Provide the [X, Y] coordinate of the cell's center where the given text is located.  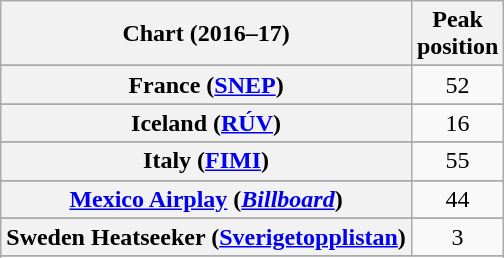
44 [457, 199]
Iceland (RÚV) [206, 123]
Italy (FIMI) [206, 161]
3 [457, 237]
Chart (2016–17) [206, 34]
16 [457, 123]
Mexico Airplay (Billboard) [206, 199]
52 [457, 85]
55 [457, 161]
Sweden Heatseeker (Sverigetopplistan) [206, 237]
France (SNEP) [206, 85]
Peakposition [457, 34]
